Identify which cell holds the provided text, then report its (X, Y) central coordinate. 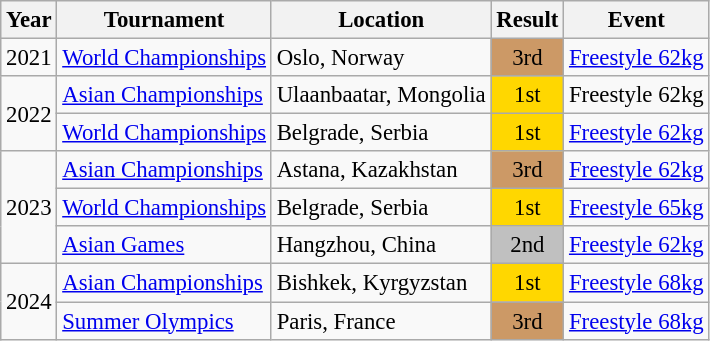
Year (29, 20)
Event (636, 20)
Summer Olympics (164, 321)
Paris, France (381, 321)
Oslo, Norway (381, 58)
Location (381, 20)
Freestyle 65kg (636, 208)
2023 (29, 208)
Astana, Kazakhstan (381, 170)
2024 (29, 302)
Tournament (164, 20)
Ulaanbaatar, Mongolia (381, 95)
2022 (29, 114)
2nd (528, 245)
Asian Games (164, 245)
Hangzhou, China (381, 245)
2021 (29, 58)
Bishkek, Kyrgyzstan (381, 283)
Result (528, 20)
